Extract the (x, y) coordinate from the center of the cell holding the provided text.  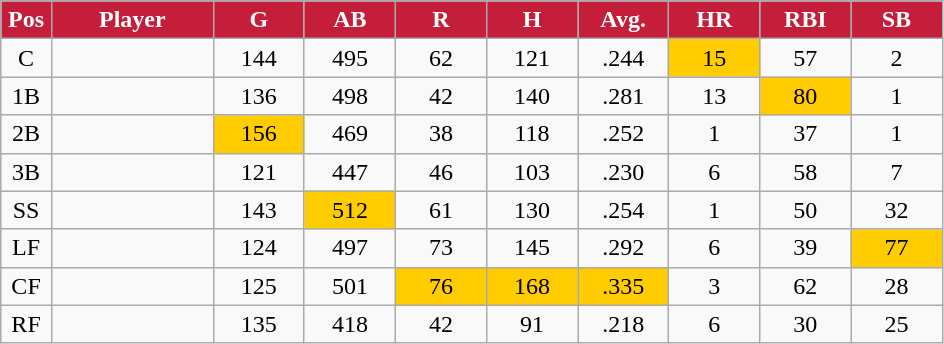
Player (132, 20)
2B (26, 134)
Avg. (624, 20)
91 (532, 324)
.254 (624, 210)
58 (806, 172)
447 (350, 172)
28 (896, 286)
H (532, 20)
.230 (624, 172)
77 (896, 248)
76 (440, 286)
144 (258, 58)
124 (258, 248)
156 (258, 134)
50 (806, 210)
495 (350, 58)
C (26, 58)
G (258, 20)
AB (350, 20)
168 (532, 286)
136 (258, 96)
2 (896, 58)
135 (258, 324)
3B (26, 172)
130 (532, 210)
73 (440, 248)
LF (26, 248)
145 (532, 248)
3 (714, 286)
R (440, 20)
143 (258, 210)
125 (258, 286)
.218 (624, 324)
418 (350, 324)
.281 (624, 96)
46 (440, 172)
501 (350, 286)
HR (714, 20)
140 (532, 96)
Pos (26, 20)
80 (806, 96)
498 (350, 96)
118 (532, 134)
61 (440, 210)
RBI (806, 20)
13 (714, 96)
1B (26, 96)
497 (350, 248)
SB (896, 20)
38 (440, 134)
.335 (624, 286)
15 (714, 58)
30 (806, 324)
SS (26, 210)
CF (26, 286)
25 (896, 324)
.244 (624, 58)
37 (806, 134)
RF (26, 324)
469 (350, 134)
7 (896, 172)
57 (806, 58)
32 (896, 210)
103 (532, 172)
39 (806, 248)
512 (350, 210)
.252 (624, 134)
.292 (624, 248)
